For the text-containing cell, return its midpoint in [X, Y] coordinate format. 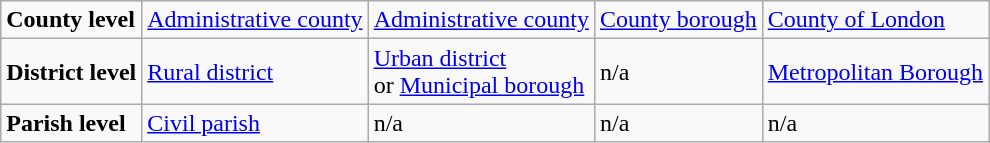
County level [72, 20]
County borough [678, 20]
Metropolitan Borough [875, 72]
County of London [875, 20]
Civil parish [255, 123]
Urban districtor Municipal borough [481, 72]
Rural district [255, 72]
Parish level [72, 123]
District level [72, 72]
